Capture the cell that displays the provided text and extract its [x, y] central coordinate. 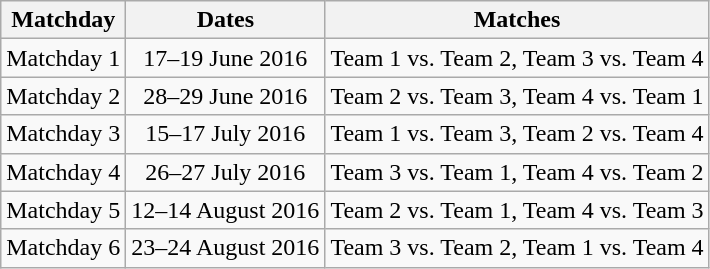
Matchday 3 [64, 134]
12–14 August 2016 [226, 210]
26–27 July 2016 [226, 172]
15–17 July 2016 [226, 134]
Dates [226, 20]
Matchday 6 [64, 248]
Team 2 vs. Team 3, Team 4 vs. Team 1 [517, 96]
Team 2 vs. Team 1, Team 4 vs. Team 3 [517, 210]
28–29 June 2016 [226, 96]
Team 1 vs. Team 2, Team 3 vs. Team 4 [517, 58]
17–19 June 2016 [226, 58]
Matchday 1 [64, 58]
Matches [517, 20]
Matchday [64, 20]
Team 3 vs. Team 2, Team 1 vs. Team 4 [517, 248]
Team 3 vs. Team 1, Team 4 vs. Team 2 [517, 172]
23–24 August 2016 [226, 248]
Matchday 5 [64, 210]
Matchday 2 [64, 96]
Team 1 vs. Team 3, Team 2 vs. Team 4 [517, 134]
Matchday 4 [64, 172]
